Capture the cell that displays the provided text and extract its [x, y] central coordinate. 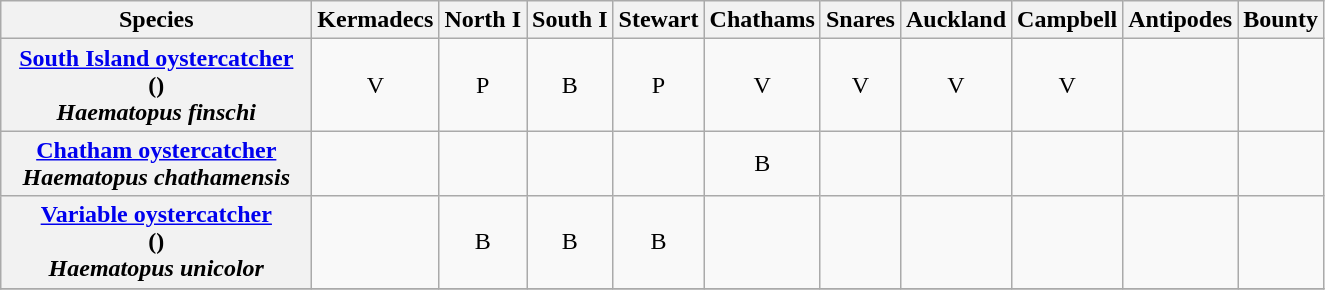
North I [483, 20]
Variable oystercatcher()Haematopus unicolor [156, 242]
Snares [860, 20]
Chatham oystercatcherHaematopus chathamensis [156, 164]
Auckland [956, 20]
Bounty [1281, 20]
South Island oystercatcher()Haematopus finschi [156, 85]
Antipodes [1180, 20]
Species [156, 20]
Stewart [658, 20]
Chathams [762, 20]
Campbell [1068, 20]
Kermadecs [376, 20]
South I [570, 20]
